Find where the given text appears and provide that cell's center as (x, y) coordinate. 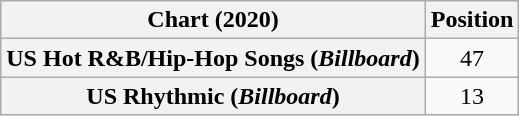
Position (472, 20)
Chart (2020) (213, 20)
US Rhythmic (Billboard) (213, 96)
47 (472, 58)
US Hot R&B/Hip-Hop Songs (Billboard) (213, 58)
13 (472, 96)
